Search for the cell housing the specified text and yield its [X, Y] center coordinate. 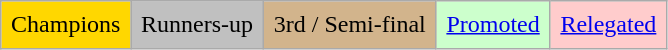
3rd / Semi-final [350, 25]
Runners-up [198, 25]
Relegated [608, 25]
Promoted [493, 25]
Champions [66, 25]
